Return the (x, y) coordinate for the center point of the cell that contains the specified text.  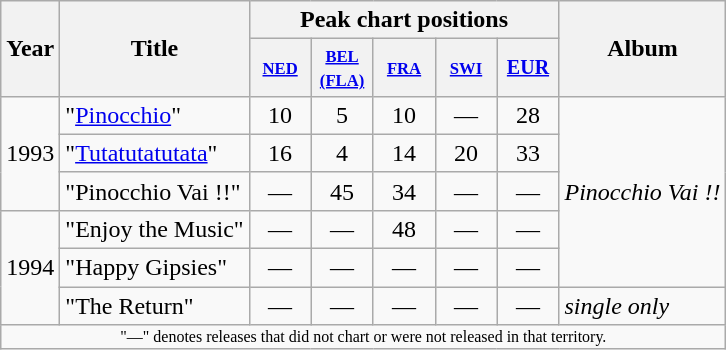
EUR (528, 68)
28 (528, 115)
SWI (466, 68)
34 (404, 191)
single only (642, 306)
16 (280, 153)
FRA (404, 68)
Peak chart positions (404, 20)
NED (280, 68)
"Enjoy the Music" (154, 229)
4 (342, 153)
"The Return" (154, 306)
20 (466, 153)
1993 (30, 153)
"—" denotes releases that did not chart or were not released in that territory. (364, 337)
1994 (30, 267)
"Tutatutatutata" (154, 153)
BEL(FLA) (342, 68)
Title (154, 49)
"Pinocchio" (154, 115)
48 (404, 229)
"Happy Gipsies" (154, 268)
33 (528, 153)
5 (342, 115)
Album (642, 49)
Year (30, 49)
"Pinocchio Vai !!" (154, 191)
Pinocchio Vai !! (642, 191)
45 (342, 191)
14 (404, 153)
